Output the [X, Y] coordinate of the center of the cell containing the given text.  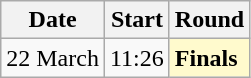
Start [136, 20]
Round [209, 20]
Finals [209, 58]
22 March [53, 58]
Date [53, 20]
11:26 [136, 58]
